Return (X, Y) of the center of cell containing provided text 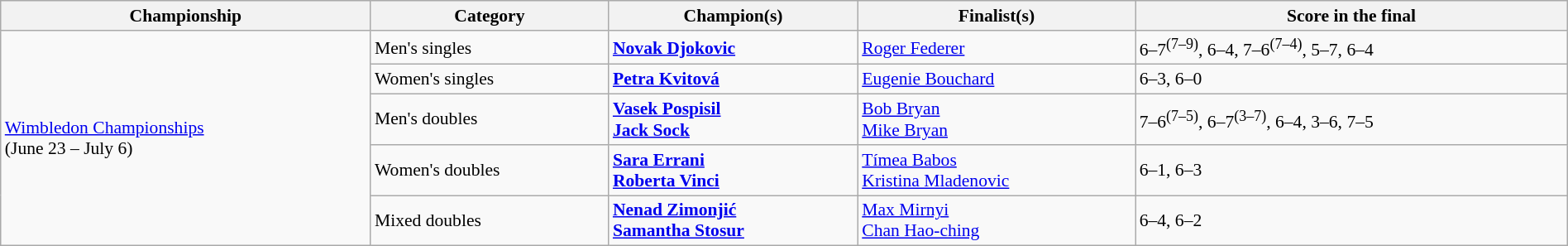
Sara Errani Roberta Vinci (733, 171)
Championship (185, 16)
Women's doubles (490, 171)
Tímea Babos Kristina Mladenovic (996, 171)
Women's singles (490, 80)
Men's singles (490, 48)
Finalist(s) (996, 16)
Wimbledon Championships(June 23 – July 6) (185, 138)
Category (490, 16)
Novak Djokovic (733, 48)
Eugenie Bouchard (996, 80)
Nenad Zimonjić Samantha Stosur (733, 220)
6–1, 6–3 (1351, 171)
Bob Bryan Mike Bryan (996, 119)
6–4, 6–2 (1351, 220)
Champion(s) (733, 16)
Petra Kvitová (733, 80)
Roger Federer (996, 48)
Score in the final (1351, 16)
Max Mirnyi Chan Hao-ching (996, 220)
6–7(7–9), 6–4, 7–6(7–4), 5–7, 6–4 (1351, 48)
6–3, 6–0 (1351, 80)
Mixed doubles (490, 220)
Men's doubles (490, 119)
7–6(7–5), 6–7(3–7), 6–4, 3–6, 7–5 (1351, 119)
Vasek Pospisil Jack Sock (733, 119)
